Locate the cell with the specified text and output its (X, Y) center coordinate. 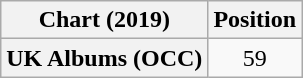
UK Albums (OCC) (104, 58)
59 (255, 58)
Position (255, 20)
Chart (2019) (104, 20)
